Pinpoint the cell where the given text exists, returning its [x, y] midpoint coordinate. 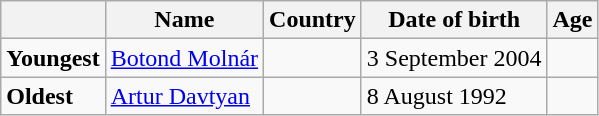
Botond Molnár [184, 58]
Artur Davtyan [184, 96]
Age [572, 20]
8 August 1992 [454, 96]
Youngest [53, 58]
Country [313, 20]
Oldest [53, 96]
3 September 2004 [454, 58]
Name [184, 20]
Date of birth [454, 20]
